Pinpoint the cell where the given text exists, returning its [X, Y] midpoint coordinate. 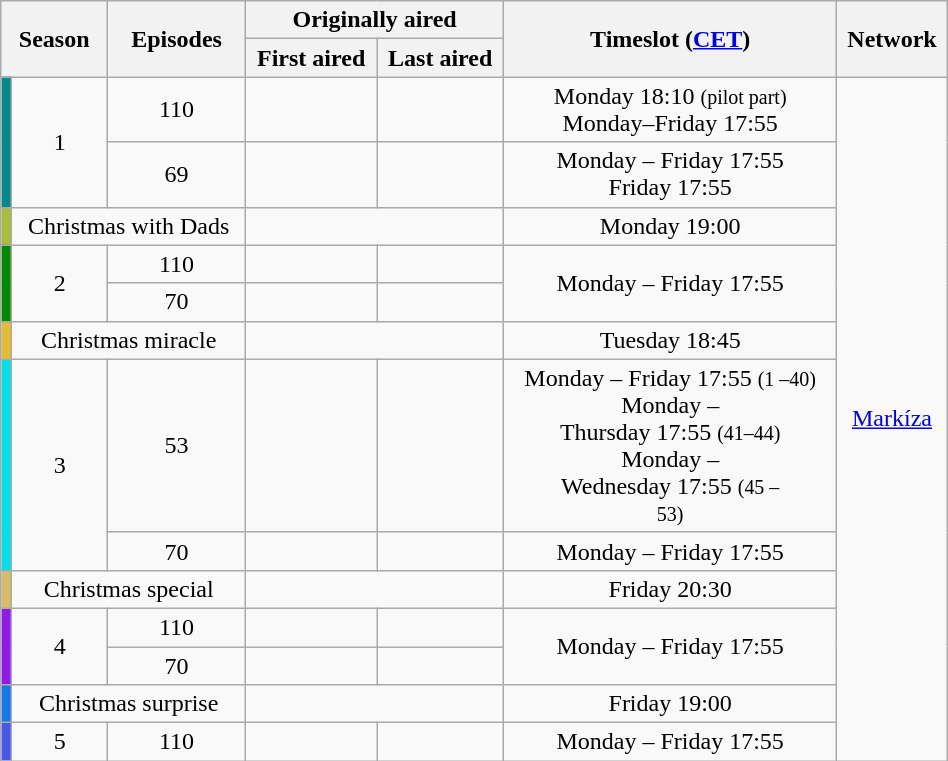
2 [60, 283]
Monday 18:10 (pilot part)Monday–Friday 17:55 [670, 110]
Christmas miracle [129, 340]
53 [177, 446]
Timeslot (CET) [670, 39]
Christmas with Dads [129, 226]
Season [54, 39]
69 [177, 174]
Last aired [440, 58]
First aired [312, 58]
Tuesday 18:45 [670, 340]
Christmas surprise [129, 704]
Monday – Friday 17:55Friday 17:55 [670, 174]
Friday 20:30 [670, 589]
Episodes [177, 39]
Monday 19:00 [670, 226]
5 [60, 742]
Network [892, 39]
Originally aired [375, 20]
Markíza [892, 419]
Christmas special [129, 589]
Friday 19:00 [670, 704]
Monday – Friday 17:55 (1 –40)Monday –Thursday 17:55 (41–44)Monday –Wednesday 17:55 (45 –53) [670, 446]
3 [60, 464]
4 [60, 646]
1 [60, 142]
